Search for the cell housing the specified text and yield its (X, Y) center coordinate. 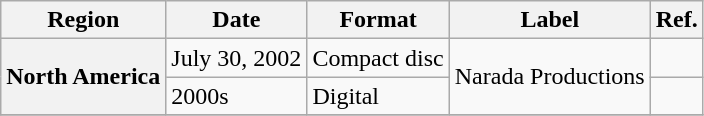
Digital (378, 96)
Date (236, 20)
Narada Productions (550, 77)
Ref. (676, 20)
Region (84, 20)
2000s (236, 96)
Format (378, 20)
Compact disc (378, 58)
North America (84, 77)
July 30, 2002 (236, 58)
Label (550, 20)
